Scan for the cell matching the given text and deliver its (x, y) coordinate at center. 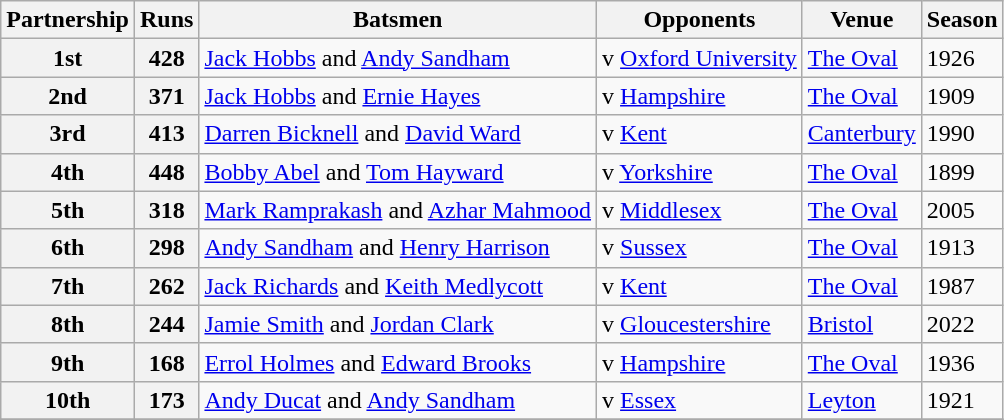
Errol Holmes and Edward Brooks (398, 362)
Bristol (862, 324)
Darren Bicknell and David Ward (398, 134)
1909 (962, 96)
9th (68, 362)
v Oxford University (700, 58)
6th (68, 248)
Season (962, 20)
Jack Hobbs and Andy Sandham (398, 58)
1921 (962, 400)
413 (166, 134)
v Gloucestershire (700, 324)
1913 (962, 248)
2005 (962, 210)
Leyton (862, 400)
7th (68, 286)
1987 (962, 286)
Jamie Smith and Jordan Clark (398, 324)
Bobby Abel and Tom Hayward (398, 172)
448 (166, 172)
244 (166, 324)
Mark Ramprakash and Azhar Mahmood (398, 210)
4th (68, 172)
Batsmen (398, 20)
173 (166, 400)
1st (68, 58)
2022 (962, 324)
Opponents (700, 20)
10th (68, 400)
428 (166, 58)
1926 (962, 58)
v Yorkshire (700, 172)
Jack Hobbs and Ernie Hayes (398, 96)
Partnership (68, 20)
8th (68, 324)
v Middlesex (700, 210)
3rd (68, 134)
Runs (166, 20)
5th (68, 210)
Andy Ducat and Andy Sandham (398, 400)
1990 (962, 134)
Jack Richards and Keith Medlycott (398, 286)
1899 (962, 172)
318 (166, 210)
2nd (68, 96)
371 (166, 96)
1936 (962, 362)
Andy Sandham and Henry Harrison (398, 248)
Canterbury (862, 134)
v Essex (700, 400)
298 (166, 248)
Venue (862, 20)
262 (166, 286)
v Sussex (700, 248)
168 (166, 362)
